Identify which cell holds the provided text, then report its [X, Y] central coordinate. 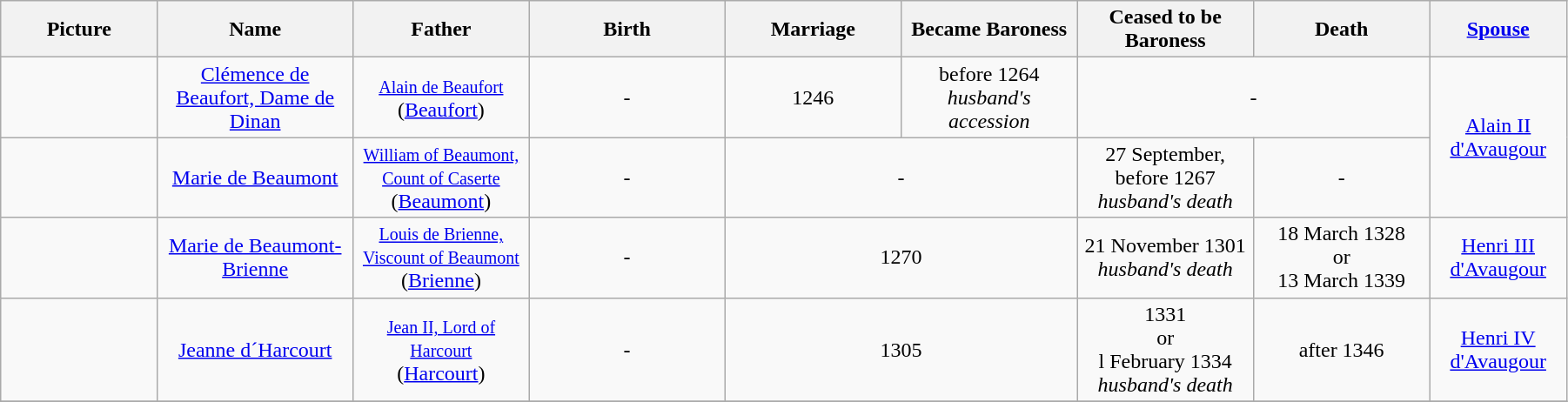
Jean II, Lord of Harcourt (Harcourt) [441, 350]
1246 [813, 97]
18 March 1328or13 March 1339 [1341, 258]
1331orl February 1334husband's death [1165, 350]
Name [256, 30]
Alain II d'Avaugour [1498, 137]
Became Baroness [989, 30]
Louis de Brienne, Viscount of Beaumont (Brienne) [441, 258]
Death [1341, 30]
Ceased to be Baroness [1165, 30]
Spouse [1498, 30]
after 1346 [1341, 350]
Clémence de Beaufort, Dame de Dinan [256, 97]
William of Beaumont, Count of Caserte (Beaumont) [441, 178]
Father [441, 30]
Marriage [813, 30]
Henri IV d'Avaugour [1498, 350]
Birth [627, 30]
Marie de Beaumont-Brienne [256, 258]
1305 [901, 350]
27 September, before 1267husband's death [1165, 178]
Henri III d'Avaugour [1498, 258]
21 November 1301husband's death [1165, 258]
before 1264husband's accession [989, 97]
Jeanne d´Harcourt [256, 350]
Alain de Beaufort (Beaufort) [441, 97]
1270 [901, 258]
Marie de Beaumont [256, 178]
Picture [79, 30]
